Provide the (X, Y) coordinate of the cell's center where the given text is located.  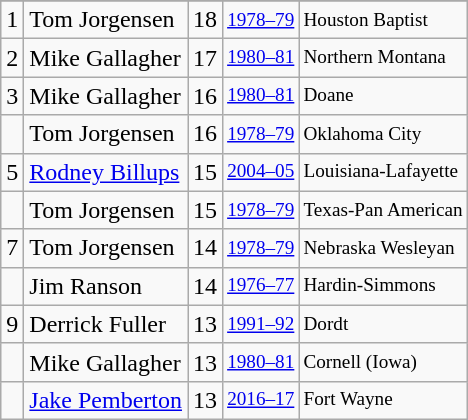
2016–17 (261, 400)
Texas-Pan American (383, 210)
Rodney Billups (106, 172)
18 (206, 20)
Doane (383, 96)
1991–92 (261, 324)
2 (12, 58)
Northern Montana (383, 58)
Hardin-Simmons (383, 286)
3 (12, 96)
7 (12, 248)
Jim Ranson (106, 286)
1 (12, 20)
9 (12, 324)
Fort Wayne (383, 400)
Louisiana-Lafayette (383, 172)
Dordt (383, 324)
1976–77 (261, 286)
Houston Baptist (383, 20)
2004–05 (261, 172)
5 (12, 172)
Jake Pemberton (106, 400)
Cornell (Iowa) (383, 362)
Derrick Fuller (106, 324)
Nebraska Wesleyan (383, 248)
Oklahoma City (383, 134)
17 (206, 58)
